Detect which cell encompasses the target text, then output its (x, y) center coordinate. 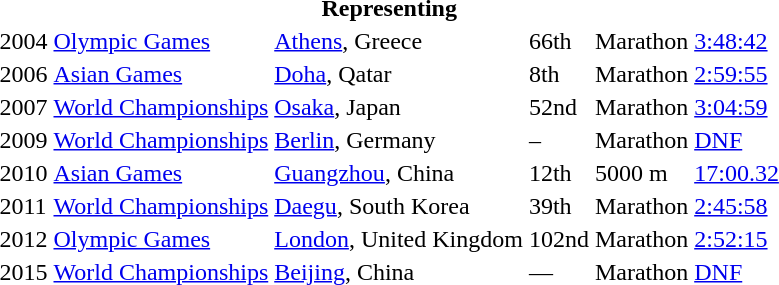
Berlin, Germany (399, 140)
Osaka, Japan (399, 107)
London, United Kingdom (399, 239)
Daegu, South Korea (399, 206)
Athens, Greece (399, 41)
Doha, Qatar (399, 74)
52nd (558, 107)
– (558, 140)
66th (558, 41)
8th (558, 74)
Guangzhou, China (399, 173)
102nd (558, 239)
5000 m (641, 173)
39th (558, 206)
12th (558, 173)
